Extract the (X, Y) coordinate from the center of the cell holding the provided text.  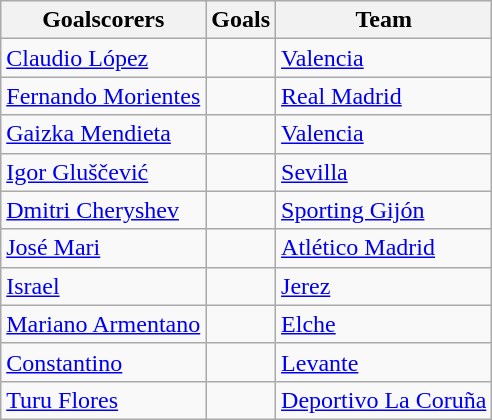
Fernando Morientes (104, 96)
Real Madrid (384, 96)
Goals (241, 20)
Israel (104, 286)
Igor Gluščević (104, 172)
Jerez (384, 286)
Elche (384, 324)
Team (384, 20)
Sporting Gijón (384, 210)
Constantino (104, 362)
José Mari (104, 248)
Mariano Armentano (104, 324)
Dmitri Cheryshev (104, 210)
Sevilla (384, 172)
Levante (384, 362)
Turu Flores (104, 400)
Goalscorers (104, 20)
Claudio López (104, 58)
Atlético Madrid (384, 248)
Deportivo La Coruña (384, 400)
Gaizka Mendieta (104, 134)
